Search for the cell housing the specified text and yield its (x, y) center coordinate. 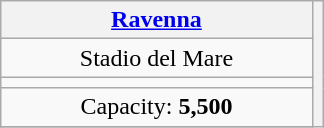
Capacity: 5,500 (156, 107)
Ravenna (156, 20)
Stadio del Mare (156, 58)
